Return the [x, y] coordinate for the center point of the cell that contains the specified text.  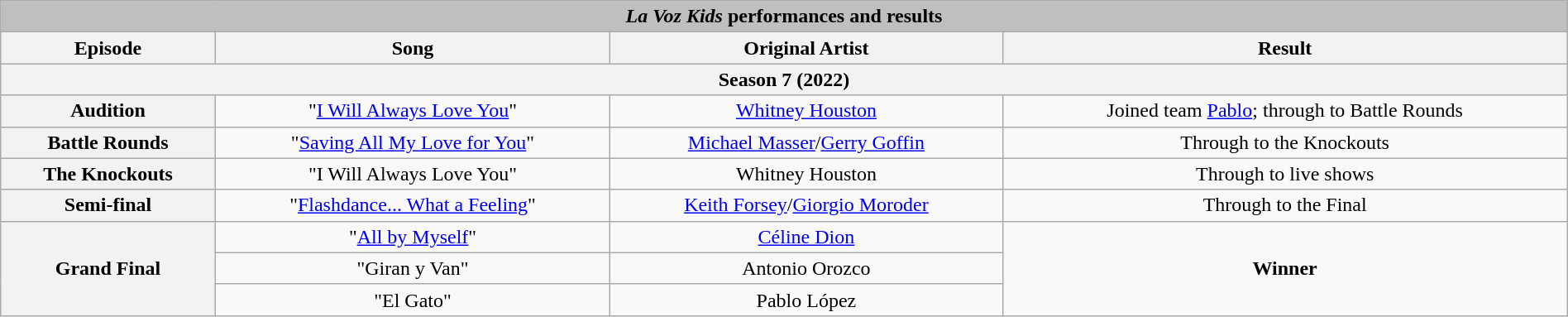
Song [413, 48]
Season 7 (2022) [784, 79]
Through to the Final [1285, 205]
Pablo López [806, 300]
"El Gato" [413, 300]
The Knockouts [108, 174]
Céline Dion [806, 237]
Episode [108, 48]
Keith Forsey/Giorgio Moroder [806, 205]
Joined team Pablo; through to Battle Rounds [1285, 111]
Grand Final [108, 268]
Antonio Orozco [806, 268]
"Giran y Van" [413, 268]
Battle Rounds [108, 142]
"Flashdance... What a Feeling" [413, 205]
Semi-final [108, 205]
Michael Masser/Gerry Goffin [806, 142]
Through to live shows [1285, 174]
La Voz Kids performances and results [784, 17]
"Saving All My Love for You" [413, 142]
Original Artist [806, 48]
"All by Myself" [413, 237]
Winner [1285, 268]
Audition [108, 111]
Result [1285, 48]
Through to the Knockouts [1285, 142]
